Identify which cell holds the provided text, then report its (x, y) central coordinate. 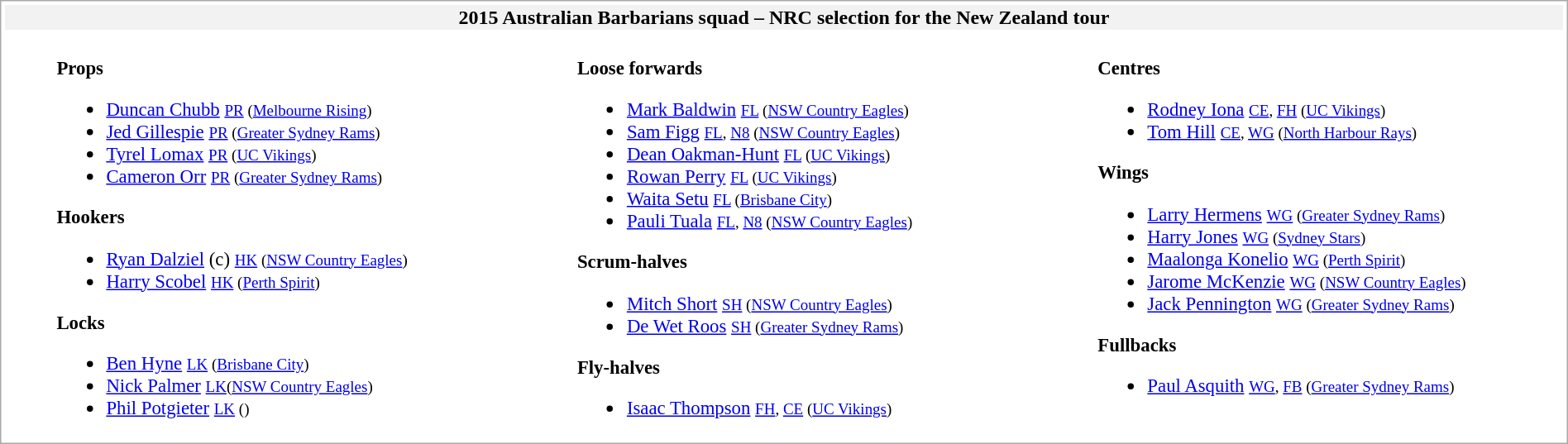
2015 Australian Barbarians squad – NRC selection for the New Zealand tour (784, 17)
